Return the (X, Y) coordinate for the center point of the cell that contains the specified text.  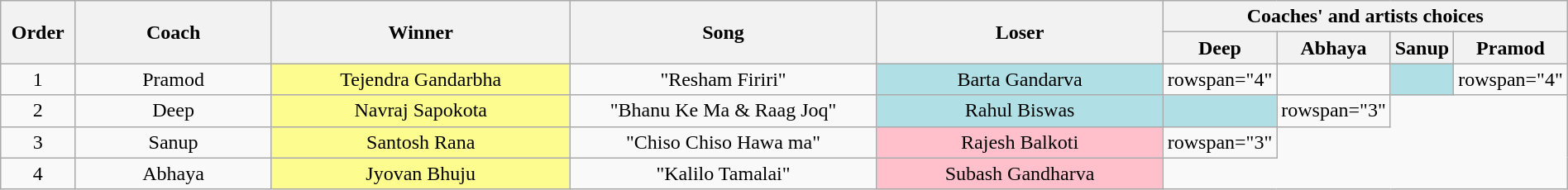
Santosh Rana (420, 142)
"Chiso Chiso Hawa ma" (723, 142)
Jyovan Bhuju (420, 173)
Coaches' and artists choices (1365, 17)
Rahul Biswas (1020, 111)
4 (38, 173)
Rajesh Balkoti (1020, 142)
Winner (420, 32)
"Bhanu Ke Ma & Raag Joq" (723, 111)
Barta Gandarva (1020, 79)
Tejendra Gandarbha (420, 79)
1 (38, 79)
"Resham Firiri" (723, 79)
2 (38, 111)
Coach (174, 32)
3 (38, 142)
Song (723, 32)
"Kalilo Tamalai" (723, 173)
Order (38, 32)
Loser (1020, 32)
Navraj Sapokota (420, 111)
Subash Gandharva (1020, 173)
